Search for the cell housing the specified text and yield its [X, Y] center coordinate. 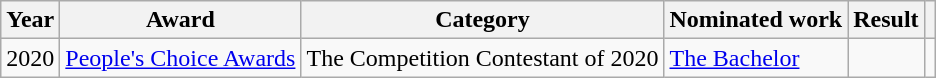
2020 [30, 58]
Nominated work [756, 20]
The Competition Contestant of 2020 [482, 58]
The Bachelor [756, 58]
Result [886, 20]
People's Choice Awards [180, 58]
Category [482, 20]
Year [30, 20]
Award [180, 20]
